Identify which cell holds the provided text, then report its [x, y] central coordinate. 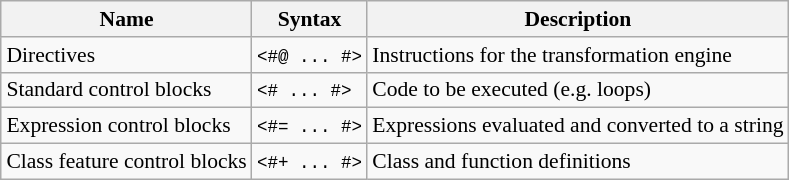
Expression control blocks [126, 126]
Standard control blocks [126, 90]
<#+ ... #> [310, 162]
Instructions for the transformation engine [578, 55]
Class feature control blocks [126, 162]
Code to be executed (e.g. loops) [578, 90]
Directives [126, 55]
Expressions evaluated and converted to a string [578, 126]
Class and function definitions [578, 162]
<#= ... #> [310, 126]
Syntax [310, 19]
<#@ ... #> [310, 55]
Description [578, 19]
<# ... #> [310, 90]
Name [126, 19]
